Output the [x, y] coordinate of the center of the cell containing the given text.  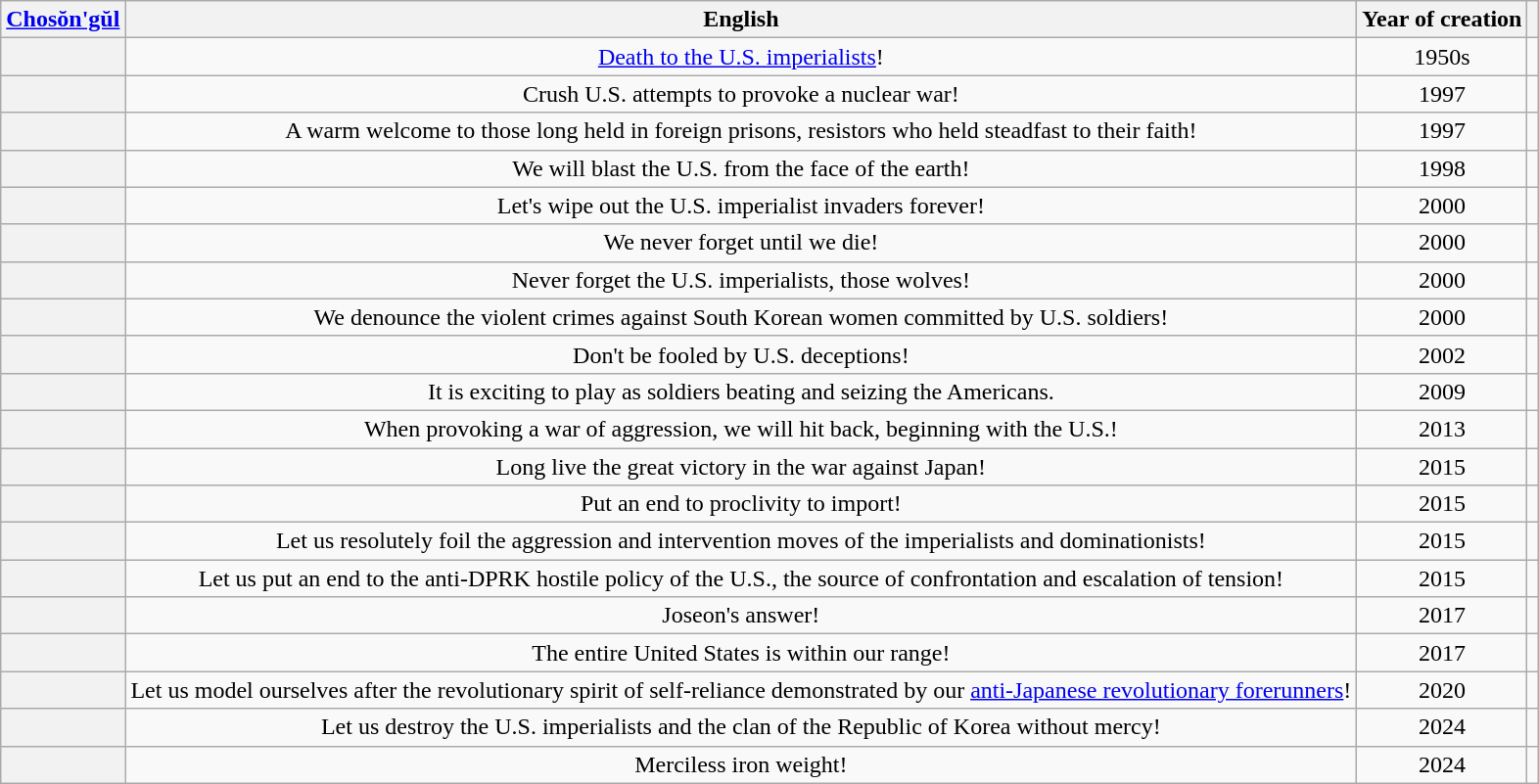
Let us resolutely foil the aggression and intervention moves of the imperialists and dominationists! [741, 541]
2009 [1442, 392]
Let's wipe out the U.S. imperialist invaders forever! [741, 206]
English [741, 20]
2013 [1442, 429]
1998 [1442, 168]
Never forget the U.S. imperialists, those wolves! [741, 280]
Put an end to proclivity to import! [741, 504]
It is exciting to play as soldiers beating and seizing the Americans. [741, 392]
When provoking a war of aggression, we will hit back, beginning with the U.S.! [741, 429]
We denounce the violent crimes against South Korean women committed by U.S. soldiers! [741, 317]
Year of creation [1442, 20]
Let us put an end to the anti-DPRK hostile policy of the U.S., the source of confrontation and escalation of tension! [741, 578]
Let us destroy the U.S. imperialists and the clan of the Republic of Korea without mercy! [741, 727]
Crush U.S. attempts to provoke a nuclear war! [741, 94]
1950s [1442, 57]
2020 [1442, 690]
Joseon's answer! [741, 616]
Long live the great victory in the war against Japan! [741, 467]
Let us model ourselves after the revolutionary spirit of self-reliance demonstrated by our anti-Japanese revolutionary forerunners! [741, 690]
Merciless iron weight! [741, 764]
2002 [1442, 354]
Don't be fooled by U.S. deceptions! [741, 354]
We never forget until we die! [741, 243]
The entire United States is within our range! [741, 653]
A warm welcome to those long held in foreign prisons, resistors who held steadfast to their faith! [741, 131]
We will blast the U.S. from the face of the earth! [741, 168]
Death to the U.S. imperialists! [741, 57]
Chosŏn'gŭl [63, 20]
